Identify which cell holds the provided text, then report its (X, Y) central coordinate. 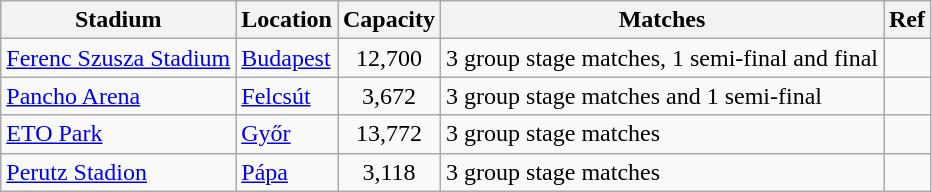
Győr (287, 134)
3,672 (390, 96)
Ferenc Szusza Stadium (118, 58)
Stadium (118, 20)
ETO Park (118, 134)
Budapest (287, 58)
Matches (662, 20)
Capacity (390, 20)
Ref (908, 20)
3 group stage matches, 1 semi-final and final (662, 58)
12,700 (390, 58)
13,772 (390, 134)
3 group stage matches and 1 semi-final (662, 96)
3,118 (390, 172)
Perutz Stadion (118, 172)
Pancho Arena (118, 96)
Location (287, 20)
Felcsút (287, 96)
Pápa (287, 172)
